Detect which cell encompasses the target text, then output its [x, y] center coordinate. 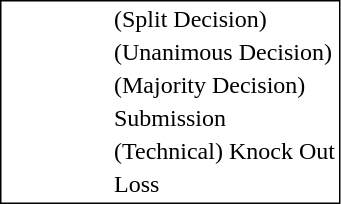
Loss [224, 185]
Submission [224, 119]
(Unanimous Decision) [224, 53]
(Majority Decision) [224, 85]
(Split Decision) [224, 19]
(Technical) Knock Out [224, 151]
